Identify which cell holds the provided text, then report its (x, y) central coordinate. 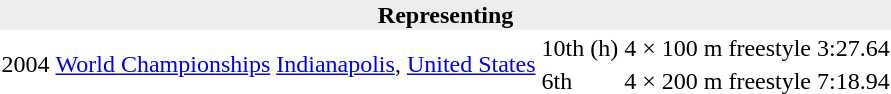
10th (h) (580, 48)
4 × 100 m freestyle (718, 48)
Representing (446, 15)
